Pinpoint the cell where the given text exists, returning its [X, Y] midpoint coordinate. 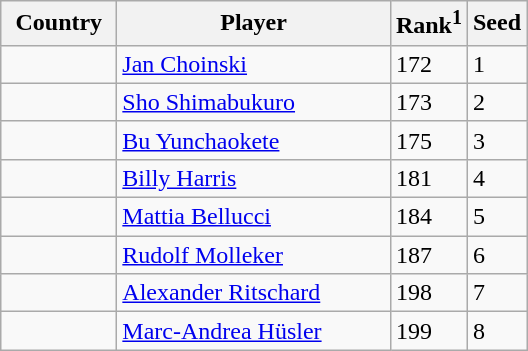
6 [496, 255]
181 [428, 178]
Rank1 [428, 24]
8 [496, 331]
187 [428, 255]
199 [428, 331]
Country [59, 24]
2 [496, 102]
Bu Yunchaokete [254, 140]
198 [428, 293]
7 [496, 293]
173 [428, 102]
Player [254, 24]
4 [496, 178]
Mattia Bellucci [254, 217]
172 [428, 64]
1 [496, 64]
Jan Choinski [254, 64]
Rudolf Molleker [254, 255]
175 [428, 140]
3 [496, 140]
Billy Harris [254, 178]
5 [496, 217]
Marc-Andrea Hüsler [254, 331]
Sho Shimabukuro [254, 102]
184 [428, 217]
Alexander Ritschard [254, 293]
Seed [496, 24]
